Provide the [X, Y] coordinate of the cell's center where the given text is located.  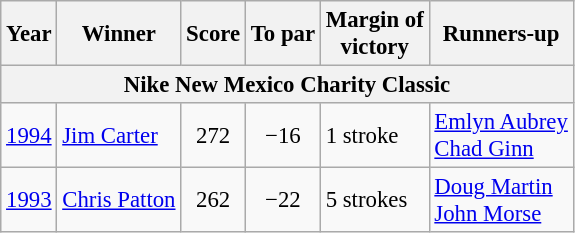
Score [214, 34]
1994 [29, 136]
−16 [282, 136]
To par [282, 34]
272 [214, 136]
−22 [282, 200]
Jim Carter [119, 136]
Doug Martin John Morse [501, 200]
Chris Patton [119, 200]
Runners-up [501, 34]
Margin ofvictory [374, 34]
5 strokes [374, 200]
Year [29, 34]
1 stroke [374, 136]
Winner [119, 34]
Nike New Mexico Charity Classic [287, 85]
1993 [29, 200]
262 [214, 200]
Emlyn Aubrey Chad Ginn [501, 136]
